Scan for the cell matching the given text and deliver its (X, Y) coordinate at center. 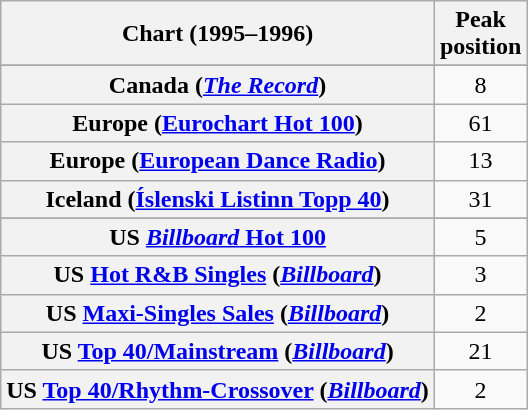
31 (480, 199)
Europe (Eurochart Hot 100) (218, 123)
US Hot R&B Singles (Billboard) (218, 275)
3 (480, 275)
21 (480, 351)
5 (480, 237)
61 (480, 123)
13 (480, 161)
US Billboard Hot 100 (218, 237)
US Maxi-Singles Sales (Billboard) (218, 313)
US Top 40/Rhythm-Crossover (Billboard) (218, 389)
Chart (1995–1996) (218, 34)
Canada (The Record) (218, 85)
Peakposition (480, 34)
8 (480, 85)
US Top 40/Mainstream (Billboard) (218, 351)
Europe (European Dance Radio) (218, 161)
Iceland (Íslenski Listinn Topp 40) (218, 199)
